Search for the cell housing the specified text and yield its [x, y] center coordinate. 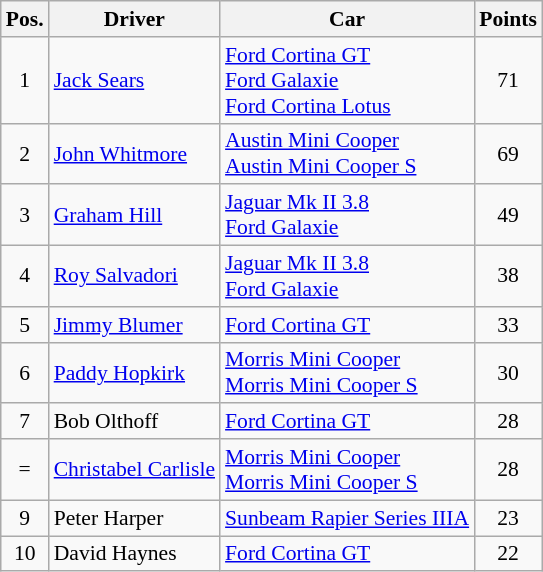
Christabel Carlisle [134, 470]
3 [25, 216]
2 [25, 154]
David Haynes [134, 554]
Driver [134, 19]
= [25, 470]
1 [25, 80]
Peter Harper [134, 518]
Paddy Hopkirk [134, 372]
Ford Cortina GTFord GalaxieFord Cortina Lotus [347, 80]
33 [508, 325]
Bob Olthoff [134, 422]
Sunbeam Rapier Series IIIA [347, 518]
22 [508, 554]
Jack Sears [134, 80]
49 [508, 216]
38 [508, 276]
4 [25, 276]
Pos. [25, 19]
71 [508, 80]
Austin Mini CooperAustin Mini Cooper S [347, 154]
5 [25, 325]
23 [508, 518]
30 [508, 372]
Car [347, 19]
John Whitmore [134, 154]
9 [25, 518]
6 [25, 372]
10 [25, 554]
69 [508, 154]
Graham Hill [134, 216]
7 [25, 422]
Jimmy Blumer [134, 325]
Points [508, 19]
Roy Salvadori [134, 276]
